Capture the cell that displays the provided text and extract its (X, Y) central coordinate. 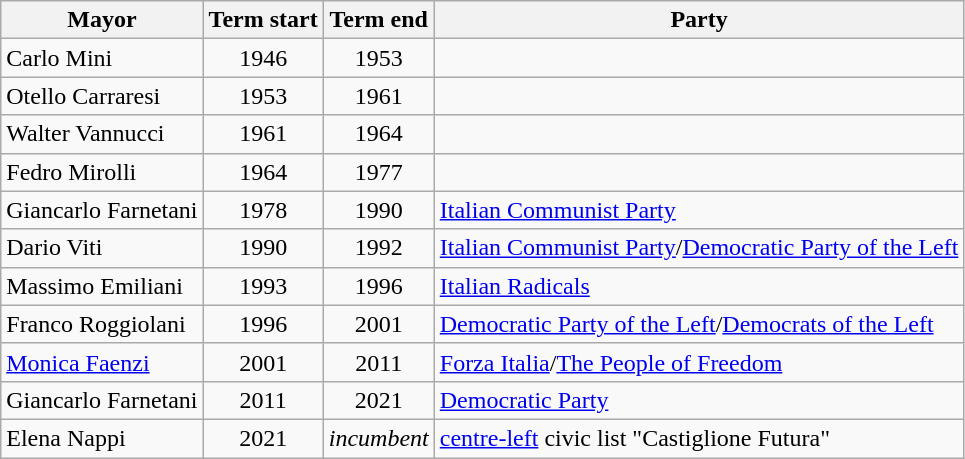
Elena Nappi (102, 438)
Walter Vannucci (102, 134)
Term start (263, 20)
Italian Communist Party (699, 210)
1977 (378, 172)
1946 (263, 58)
Monica Faenzi (102, 362)
Carlo Mini (102, 58)
Italian Communist Party/Democratic Party of the Left (699, 248)
1978 (263, 210)
Forza Italia/The People of Freedom (699, 362)
Mayor (102, 20)
Party (699, 20)
1993 (263, 286)
Franco Roggiolani (102, 324)
Massimo Emiliani (102, 286)
centre-left civic list "Castiglione Futura" (699, 438)
incumbent (378, 438)
Dario Viti (102, 248)
1992 (378, 248)
Fedro Mirolli (102, 172)
Otello Carraresi (102, 96)
Democratic Party (699, 400)
Democratic Party of the Left/Democrats of the Left (699, 324)
Term end (378, 20)
Italian Radicals (699, 286)
